Detect which cell encompasses the target text, then output its (X, Y) center coordinate. 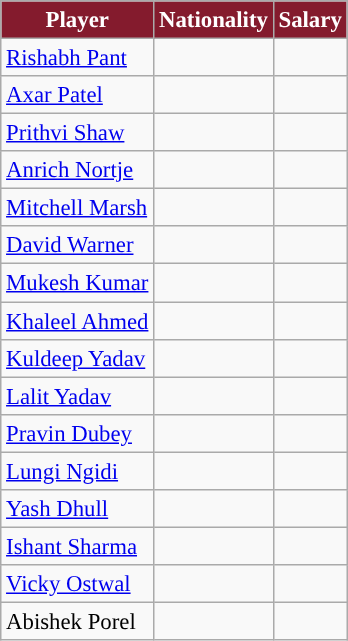
Rishabh Pant (78, 58)
Axar Patel (78, 95)
Vicky Ostwal (78, 584)
Player (78, 20)
Lalit Yadav (78, 396)
Anrich Nortje (78, 170)
Salary (310, 20)
Khaleel Ahmed (78, 321)
Pravin Dubey (78, 433)
Abishek Porel (78, 621)
Mukesh Kumar (78, 283)
David Warner (78, 245)
Kuldeep Yadav (78, 358)
Prithvi Shaw (78, 133)
Nationality (214, 20)
Lungi Ngidi (78, 471)
Ishant Sharma (78, 546)
Yash Dhull (78, 509)
Mitchell Marsh (78, 208)
